Extract the [x, y] coordinate from the center of the cell holding the provided text.  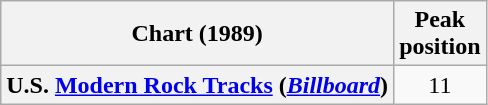
Peakposition [440, 34]
U.S. Modern Rock Tracks (Billboard) [198, 85]
11 [440, 85]
Chart (1989) [198, 34]
